Output the [x, y] coordinate of the center of the cell containing the given text.  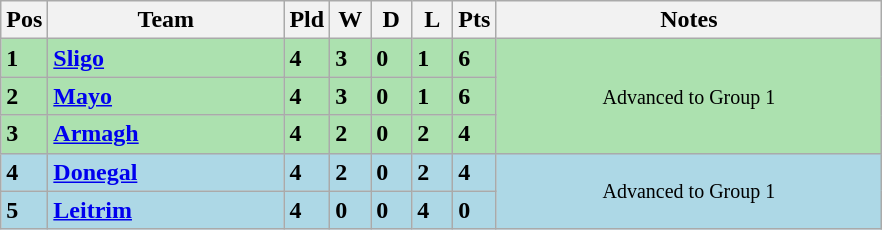
D [392, 20]
Mayo [166, 96]
Notes [689, 20]
Pts [474, 20]
L [432, 20]
Leitrim [166, 210]
Pld [307, 20]
5 [24, 210]
Team [166, 20]
Armagh [166, 134]
W [350, 20]
Pos [24, 20]
Donegal [166, 172]
Sligo [166, 58]
